Provide the (X, Y) coordinate of the cell's center where the given text is located.  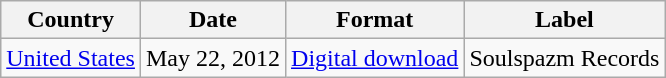
Digital download (375, 58)
Label (564, 20)
Soulspazm Records (564, 58)
United States (71, 58)
May 22, 2012 (212, 58)
Date (212, 20)
Country (71, 20)
Format (375, 20)
